Search for the cell housing the specified text and yield its [X, Y] center coordinate. 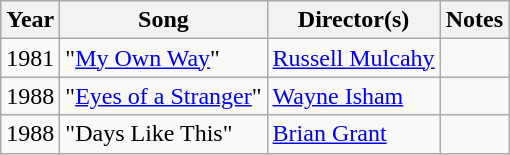
Song [164, 20]
Year [30, 20]
1981 [30, 58]
"My Own Way" [164, 58]
"Days Like This" [164, 134]
"Eyes of a Stranger" [164, 96]
Brian Grant [354, 134]
Russell Mulcahy [354, 58]
Director(s) [354, 20]
Wayne Isham [354, 96]
Notes [474, 20]
